Determine the (X, Y) coordinate at the center of the cell enclosing the given text.  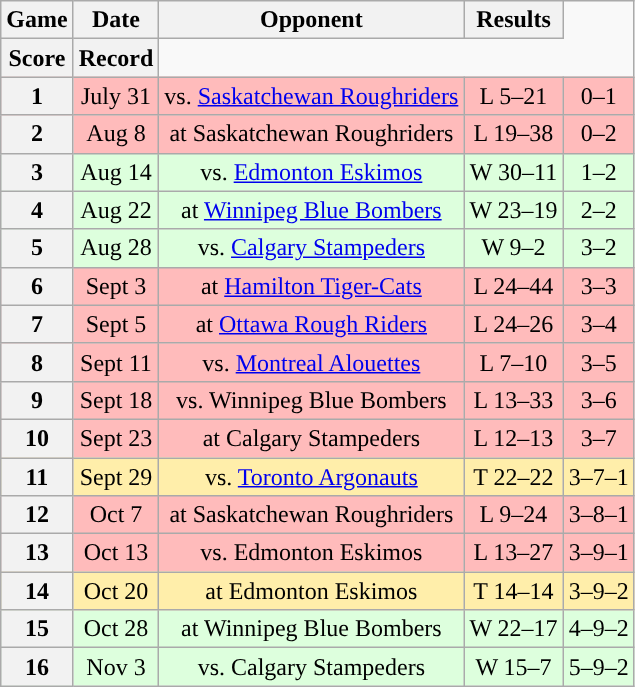
3–7–1 (598, 477)
9 (37, 400)
7 (37, 324)
Sept 18 (116, 400)
3–9–2 (598, 591)
W 15–7 (514, 667)
3 (37, 172)
W 22–17 (514, 629)
Nov 3 (116, 667)
Oct 13 (116, 553)
2 (37, 134)
vs. Saskatchewan Roughriders (312, 96)
at Hamilton Tiger-Cats (312, 286)
Sept 5 (116, 324)
Game (37, 20)
W 30–11 (514, 172)
vs. Montreal Alouettes (312, 362)
W 9–2 (514, 248)
Oct 20 (116, 591)
Aug 8 (116, 134)
1–2 (598, 172)
0–2 (598, 134)
Opponent (312, 20)
Sept 29 (116, 477)
L 7–10 (514, 362)
6 (37, 286)
L 13–33 (514, 400)
at Calgary Stampeders (312, 438)
3–2 (598, 248)
4 (37, 210)
Oct 28 (116, 629)
Oct 7 (116, 515)
10 (37, 438)
3–9–1 (598, 553)
3–5 (598, 362)
W 23–19 (514, 210)
3–7 (598, 438)
at Edmonton Eskimos (312, 591)
14 (37, 591)
Aug 28 (116, 248)
Sept 23 (116, 438)
16 (37, 667)
0–1 (598, 96)
3–8–1 (598, 515)
3–3 (598, 286)
L 24–44 (514, 286)
L 13–27 (514, 553)
L 24–26 (514, 324)
1 (37, 96)
4–9–2 (598, 629)
5 (37, 248)
Sept 11 (116, 362)
vs. Winnipeg Blue Bombers (312, 400)
Date (116, 20)
15 (37, 629)
8 (37, 362)
T 14–14 (514, 591)
T 22–22 (514, 477)
at Ottawa Rough Riders (312, 324)
vs. Toronto Argonauts (312, 477)
L 5–21 (514, 96)
3–4 (598, 324)
July 31 (116, 96)
13 (37, 553)
L 19–38 (514, 134)
Record (116, 58)
Score (37, 58)
Sept 3 (116, 286)
2–2 (598, 210)
11 (37, 477)
3–6 (598, 400)
Aug 22 (116, 210)
12 (37, 515)
Results (514, 20)
L 12–13 (514, 438)
L 9–24 (514, 515)
Aug 14 (116, 172)
5–9–2 (598, 667)
